For the text-containing cell, return its midpoint in (x, y) coordinate format. 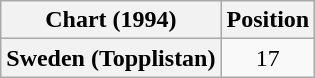
Chart (1994) (111, 20)
17 (268, 58)
Sweden (Topplistan) (111, 58)
Position (268, 20)
